Pinpoint the cell where the given text exists, returning its (X, Y) midpoint coordinate. 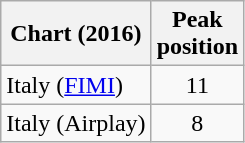
Italy (Airplay) (76, 123)
Italy (FIMI) (76, 85)
11 (197, 85)
Chart (2016) (76, 34)
Peakposition (197, 34)
8 (197, 123)
